Output the (X, Y) coordinate of the center of the cell containing the given text.  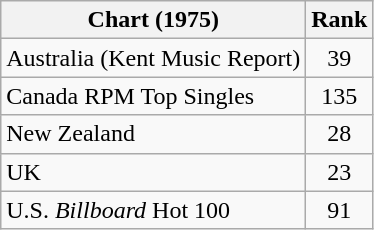
23 (340, 172)
Rank (340, 20)
Australia (Kent Music Report) (154, 58)
UK (154, 172)
Chart (1975) (154, 20)
135 (340, 96)
New Zealand (154, 134)
Canada RPM Top Singles (154, 96)
28 (340, 134)
U.S. Billboard Hot 100 (154, 210)
39 (340, 58)
91 (340, 210)
